Return [X, Y] of the center of cell containing provided text 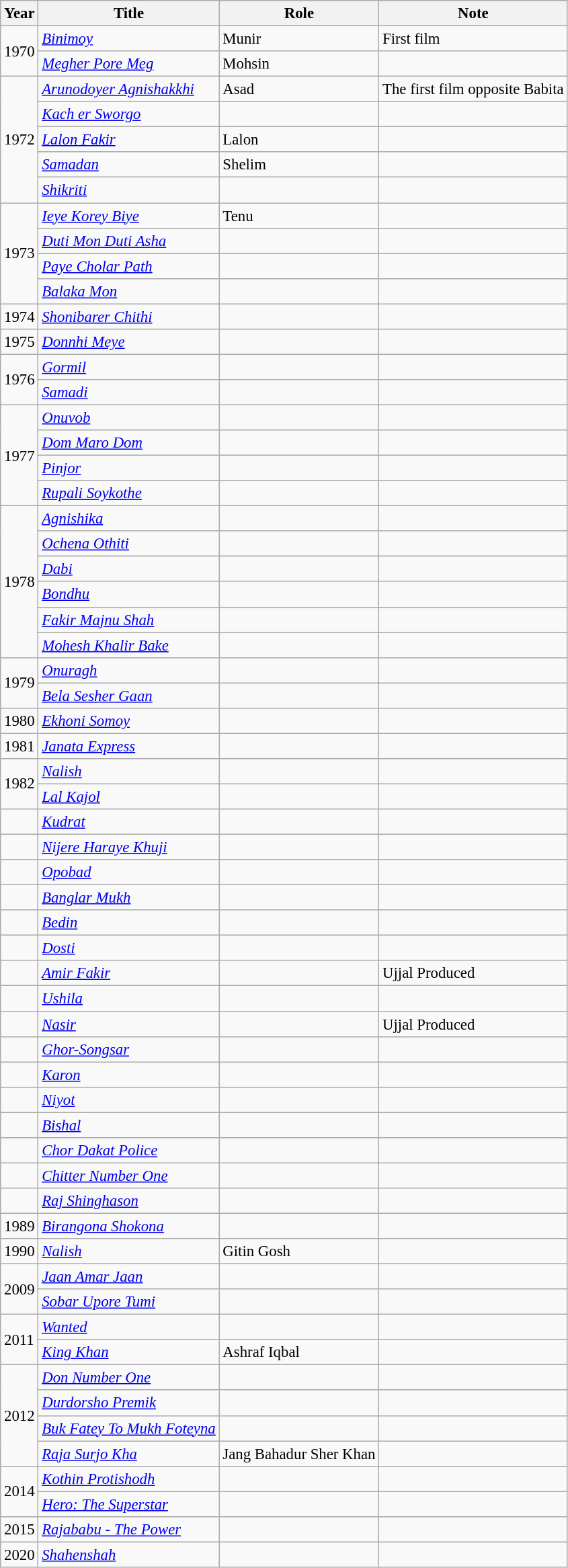
Role [299, 13]
1989 [19, 1226]
Shelim [299, 165]
1982 [19, 784]
2011 [19, 1340]
Ochena Othiti [129, 544]
Shahenshah [129, 1555]
Raja Surjo Kha [129, 1454]
Asad [299, 89]
Paye Cholar Path [129, 266]
1979 [19, 683]
2014 [19, 1491]
Title [129, 13]
Amir Fakir [129, 974]
Bishal [129, 1125]
Kudrat [129, 822]
Mohsin [299, 64]
Donnhi Meye [129, 342]
Sobar Upore Tumi [129, 1302]
Nasir [129, 1024]
1990 [19, 1251]
Onuragh [129, 670]
Gitin Gosh [299, 1251]
Hero: The Superstar [129, 1504]
Raj Shinghason [129, 1201]
2020 [19, 1555]
Gormil [129, 367]
King Khan [129, 1352]
Wanted [129, 1327]
Year [19, 13]
1972 [19, 140]
Ushila [129, 999]
Janata Express [129, 746]
Banglar Mukh [129, 898]
Onuvob [129, 417]
1976 [19, 379]
Ashraf Iqbal [299, 1352]
Rajababu - The Power [129, 1530]
Duti Mon Duti Asha [129, 241]
Dosti [129, 948]
Kach er Sworgo [129, 114]
Shonibarer Chithi [129, 317]
Bedin [129, 923]
2015 [19, 1530]
Bela Sesher Gaan [129, 696]
2012 [19, 1415]
Agnishika [129, 519]
2009 [19, 1289]
Lalon Fakir [129, 140]
1978 [19, 582]
Durdorsho Premik [129, 1403]
Ghor-Songsar [129, 1049]
Bondhu [129, 595]
1974 [19, 317]
1980 [19, 721]
1977 [19, 455]
Jang Bahadur Sher Khan [299, 1454]
Rupali Soykothe [129, 493]
First film [473, 39]
Binimoy [129, 39]
Shikriti [129, 190]
1970 [19, 51]
Note [473, 13]
Lal Kajol [129, 796]
Samadi [129, 393]
Birangona Shokona [129, 1226]
1975 [19, 342]
Pinjor [129, 468]
Arunodoyer Agnishakkhi [129, 89]
Ekhoni Somoy [129, 721]
Nijere Haraye Khuji [129, 848]
Mohesh Khalir Bake [129, 645]
Kothin Protishodh [129, 1479]
Samadan [129, 165]
Jaan Amar Jaan [129, 1277]
Karon [129, 1075]
The first film opposite Babita [473, 89]
Niyot [129, 1100]
Munir [299, 39]
Fakir Majnu Shah [129, 620]
Chor Dakat Police [129, 1151]
Don Number One [129, 1378]
Balaka Mon [129, 291]
Dom Maro Dom [129, 443]
Buk Fatey To Mukh Foteyna [129, 1428]
Dabi [129, 569]
Opobad [129, 872]
Ieye Korey Biye [129, 216]
1981 [19, 746]
1973 [19, 253]
Megher Pore Meg [129, 64]
Chitter Number One [129, 1175]
Tenu [299, 216]
Lalon [299, 140]
